For the text-containing cell, return its midpoint in (x, y) coordinate format. 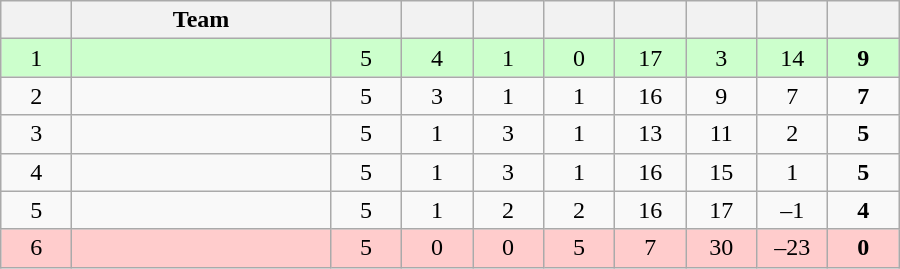
11 (722, 134)
15 (722, 172)
13 (650, 134)
–1 (792, 210)
Team (202, 20)
6 (36, 248)
14 (792, 58)
–23 (792, 248)
30 (722, 248)
